Output the (X, Y) coordinate of the center of the cell containing the given text.  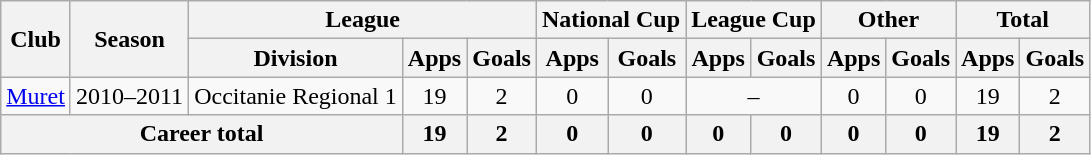
National Cup (610, 20)
Other (888, 20)
Season (129, 39)
2010–2011 (129, 96)
Total (1023, 20)
League Cup (754, 20)
Division (296, 58)
Muret (36, 96)
League (363, 20)
Occitanie Regional 1 (296, 96)
Club (36, 39)
Career total (202, 134)
– (754, 96)
